Determine the (x, y) coordinate at the center of the cell enclosing the given text.  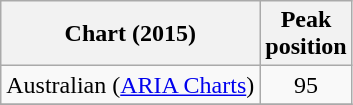
Peakposition (306, 34)
Chart (2015) (130, 34)
Australian (ARIA Charts) (130, 85)
95 (306, 85)
